Provide the [x, y] coordinate of the cell's center where the given text is located.  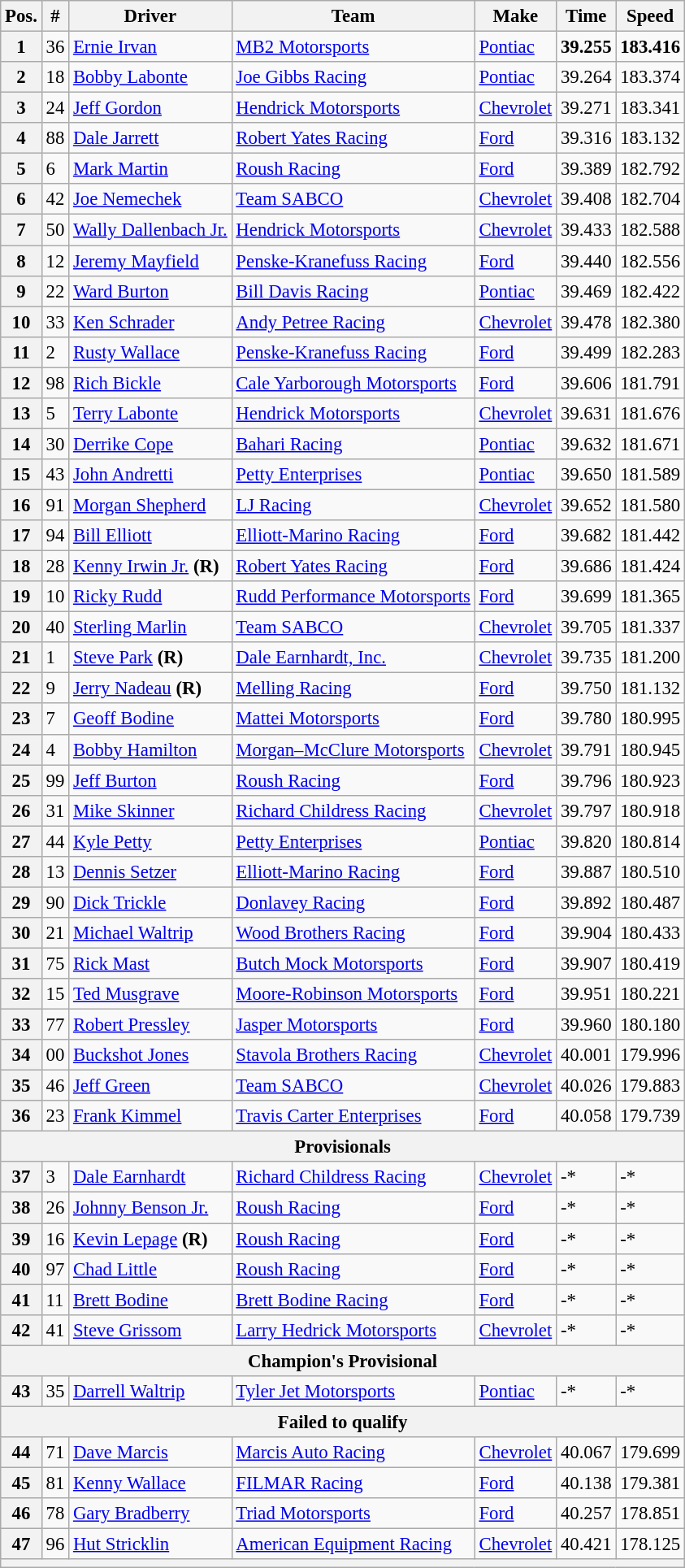
39.686 [587, 567]
39.652 [587, 505]
39.705 [587, 628]
181.791 [650, 383]
Steve Park (R) [150, 658]
Provisionals [343, 1147]
39.631 [587, 414]
Kenny Wallace [150, 1483]
40.001 [587, 1055]
183.374 [650, 77]
00 [55, 1055]
181.676 [650, 414]
Morgan Shepherd [150, 505]
40.067 [587, 1453]
40.138 [587, 1483]
37 [21, 1178]
39.892 [587, 902]
180.995 [650, 719]
39.440 [587, 261]
Time [587, 16]
Rusty Wallace [150, 352]
39.796 [587, 780]
180.419 [650, 963]
183.341 [650, 108]
182.556 [650, 261]
Mark Martin [150, 169]
Dave Marcis [150, 1453]
39.408 [587, 199]
Travis Carter Enterprises [353, 1116]
Geoff Bodine [150, 719]
Jeff Gordon [150, 108]
32 [21, 994]
Wally Dallenbach Jr. [150, 230]
39.887 [587, 872]
Ken Schrader [150, 322]
39.632 [587, 444]
88 [55, 138]
39.499 [587, 352]
39.255 [587, 47]
Terry Labonte [150, 414]
183.132 [650, 138]
Bahari Racing [353, 444]
Chad Little [150, 1269]
181.671 [650, 444]
39.699 [587, 597]
39.650 [587, 475]
American Equipment Racing [353, 1544]
Andy Petree Racing [353, 322]
17 [21, 536]
Kyle Petty [150, 841]
179.699 [650, 1453]
71 [55, 1453]
Speed [650, 16]
39.960 [587, 1025]
Gary Bradberry [150, 1514]
39.264 [587, 77]
94 [55, 536]
180.814 [650, 841]
178.125 [650, 1544]
40.058 [587, 1116]
180.918 [650, 810]
19 [21, 597]
LJ Racing [353, 505]
181.589 [650, 475]
50 [55, 230]
Darrell Waltrip [150, 1392]
182.380 [650, 322]
8 [21, 261]
39.820 [587, 841]
Tyler Jet Motorsports [353, 1392]
180.510 [650, 872]
FILMAR Racing [353, 1483]
Champion's Provisional [343, 1361]
179.996 [650, 1055]
29 [21, 902]
39.271 [587, 108]
Joe Gibbs Racing [353, 77]
Rick Mast [150, 963]
39.750 [587, 688]
Robert Pressley [150, 1025]
Pos. [21, 16]
Donlavey Racing [353, 902]
Bobby Hamilton [150, 749]
183.416 [650, 47]
Bobby Labonte [150, 77]
Team [353, 16]
Ted Musgrave [150, 994]
39.478 [587, 322]
182.588 [650, 230]
Sterling Marlin [150, 628]
Cale Yarborough Motorsports [353, 383]
39.469 [587, 291]
Butch Mock Motorsports [353, 963]
182.792 [650, 169]
39.780 [587, 719]
39.791 [587, 749]
Mattei Motorsports [353, 719]
90 [55, 902]
Larry Hedrick Motorsports [353, 1330]
39 [21, 1239]
Make [515, 16]
181.337 [650, 628]
181.132 [650, 688]
180.433 [650, 933]
181.424 [650, 567]
47 [21, 1544]
77 [55, 1025]
Johnny Benson Jr. [150, 1208]
John Andretti [150, 475]
Jasper Motorsports [353, 1025]
Melling Racing [353, 688]
39.735 [587, 658]
182.283 [650, 352]
39.951 [587, 994]
81 [55, 1483]
Failed to qualify [343, 1422]
181.365 [650, 597]
39.904 [587, 933]
180.487 [650, 902]
Rudd Performance Motorsports [353, 597]
Stavola Brothers Racing [353, 1055]
91 [55, 505]
Ernie Irvan [150, 47]
96 [55, 1544]
179.883 [650, 1086]
181.442 [650, 536]
39.682 [587, 536]
179.381 [650, 1483]
# [55, 16]
40.026 [587, 1086]
39.316 [587, 138]
Rich Bickle [150, 383]
Jeremy Mayfield [150, 261]
99 [55, 780]
45 [21, 1483]
39.433 [587, 230]
Brett Bodine [150, 1300]
38 [21, 1208]
39.907 [587, 963]
98 [55, 383]
Michael Waltrip [150, 933]
14 [21, 444]
Jerry Nadeau (R) [150, 688]
180.180 [650, 1025]
182.704 [650, 199]
Dick Trickle [150, 902]
180.945 [650, 749]
39.606 [587, 383]
Jeff Burton [150, 780]
180.221 [650, 994]
Driver [150, 16]
78 [55, 1514]
Morgan–McClure Motorsports [353, 749]
34 [21, 1055]
Bill Elliott [150, 536]
Dale Earnhardt [150, 1178]
40.257 [587, 1514]
Kenny Irwin Jr. (R) [150, 567]
179.739 [650, 1116]
Ward Burton [150, 291]
Dale Jarrett [150, 138]
Marcis Auto Racing [353, 1453]
Joe Nemechek [150, 199]
178.851 [650, 1514]
Mike Skinner [150, 810]
180.923 [650, 780]
Steve Grissom [150, 1330]
Dennis Setzer [150, 872]
Wood Brothers Racing [353, 933]
40.421 [587, 1544]
Moore-Robinson Motorsports [353, 994]
25 [21, 780]
Buckshot Jones [150, 1055]
Ricky Rudd [150, 597]
Derrike Cope [150, 444]
Brett Bodine Racing [353, 1300]
Jeff Green [150, 1086]
39.389 [587, 169]
Frank Kimmel [150, 1116]
39.797 [587, 810]
Bill Davis Racing [353, 291]
75 [55, 963]
Dale Earnhardt, Inc. [353, 658]
27 [21, 841]
20 [21, 628]
97 [55, 1269]
181.200 [650, 658]
MB2 Motorsports [353, 47]
182.422 [650, 291]
Triad Motorsports [353, 1514]
Hut Stricklin [150, 1544]
Kevin Lepage (R) [150, 1239]
181.580 [650, 505]
